Extract the (X, Y) coordinate from the center of the cell holding the provided text.  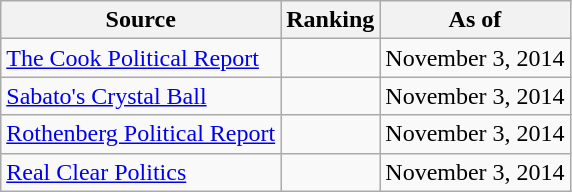
Sabato's Crystal Ball (141, 96)
Rothenberg Political Report (141, 134)
Source (141, 20)
Real Clear Politics (141, 172)
The Cook Political Report (141, 58)
Ranking (330, 20)
As of (475, 20)
